Search for the cell housing the specified text and yield its (x, y) center coordinate. 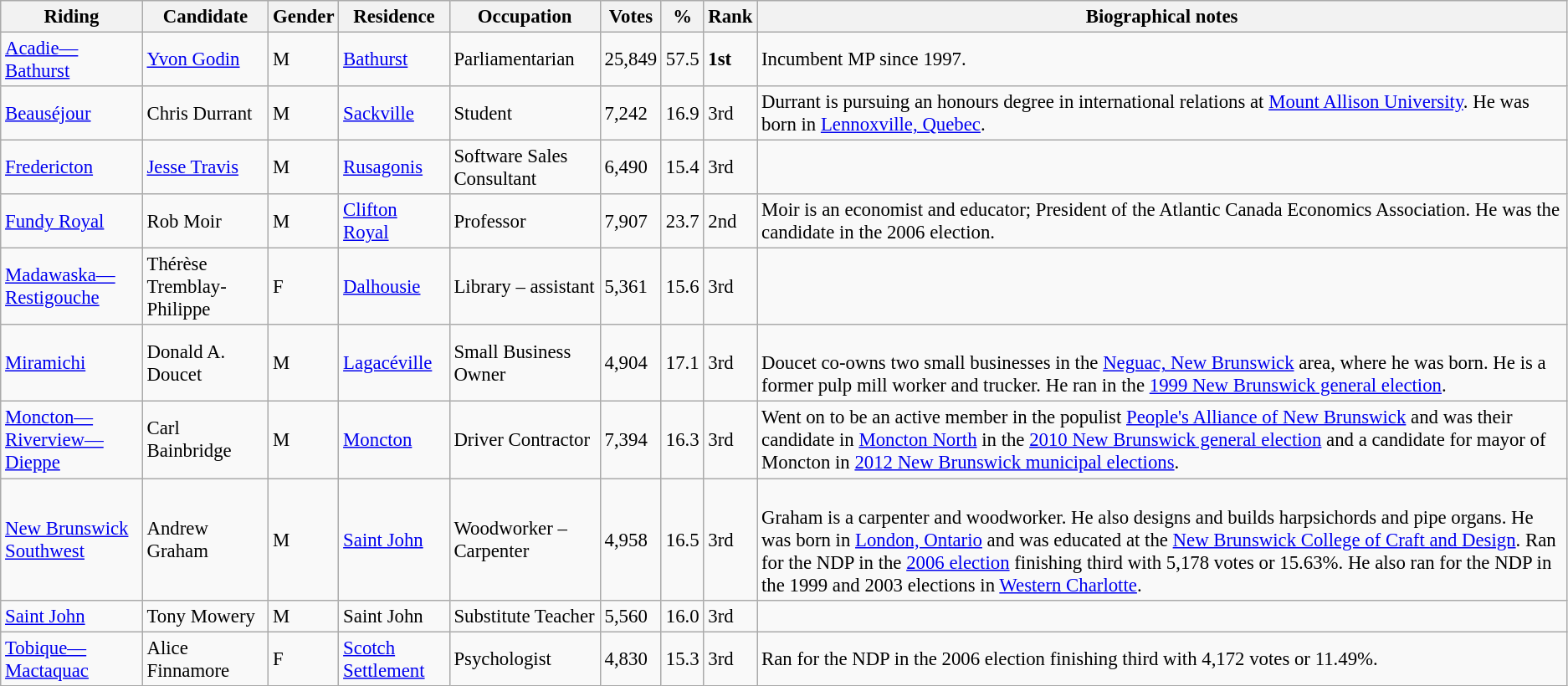
Votes (631, 17)
Riding (72, 17)
Professor (525, 221)
Thérèse Tremblay-Philippe (206, 287)
7,907 (631, 221)
Sackville (394, 114)
Student (525, 114)
New Brunswick Southwest (72, 540)
Driver Contractor (525, 440)
4,958 (631, 540)
% (682, 17)
15.6 (682, 287)
Yvon Godin (206, 60)
Lagacéville (394, 363)
Biographical notes (1162, 17)
Madawaska—Restigouche (72, 287)
7,394 (631, 440)
Beauséjour (72, 114)
Donald A. Doucet (206, 363)
5,361 (631, 287)
16.3 (682, 440)
Scotch Settlement (394, 659)
Acadie—Bathurst (72, 60)
16.5 (682, 540)
Carl Bainbridge (206, 440)
Woodworker – Carpenter (525, 540)
4,830 (631, 659)
Occupation (525, 17)
1st (730, 60)
Rank (730, 17)
15.3 (682, 659)
Tony Mowery (206, 616)
15.4 (682, 167)
7,242 (631, 114)
Moncton—Riverview—Dieppe (72, 440)
Rob Moir (206, 221)
16.0 (682, 616)
Bathurst (394, 60)
Dalhousie (394, 287)
Library – assistant (525, 287)
17.1 (682, 363)
Rusagonis (394, 167)
23.7 (682, 221)
Jesse Travis (206, 167)
Software Sales Consultant (525, 167)
5,560 (631, 616)
Andrew Graham (206, 540)
Candidate (206, 17)
16.9 (682, 114)
Gender (304, 17)
2nd (730, 221)
Fundy Royal (72, 221)
Moir is an economist and educator; President of the Atlantic Canada Economics Association. He was the candidate in the 2006 election. (1162, 221)
Incumbent MP since 1997. (1162, 60)
25,849 (631, 60)
Substitute Teacher (525, 616)
Residence (394, 17)
Parliamentarian (525, 60)
Alice Finnamore (206, 659)
57.5 (682, 60)
Fredericton (72, 167)
Moncton (394, 440)
6,490 (631, 167)
4,904 (631, 363)
Durrant is pursuing an honours degree in international relations at Mount Allison University. He was born in Lennoxville, Quebec. (1162, 114)
Chris Durrant (206, 114)
Miramichi (72, 363)
Clifton Royal (394, 221)
Psychologist (525, 659)
Tobique—Mactaquac (72, 659)
Ran for the NDP in the 2006 election finishing third with 4,172 votes or 11.49%. (1162, 659)
Small Business Owner (525, 363)
